From the cell containing the given text, extract its center point as (x, y) coordinate. 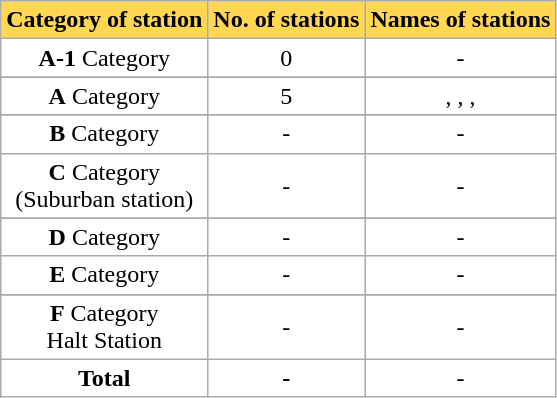
Category of station (104, 20)
A Category (104, 96)
B Category (104, 134)
, , , (460, 96)
Names of stations (460, 20)
0 (286, 58)
No. of stations (286, 20)
5 (286, 96)
A-1 Category (104, 58)
D Category (104, 237)
E Category (104, 275)
Total (104, 378)
C Category(Suburban station) (104, 186)
F CategoryHalt Station (104, 326)
